Output the [x, y] coordinate of the center of the cell containing the given text.  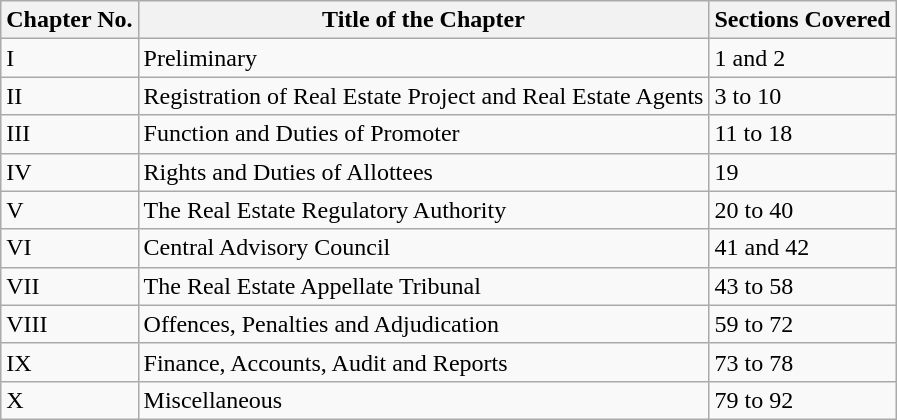
41 and 42 [802, 248]
VI [70, 248]
43 to 58 [802, 286]
Sections Covered [802, 20]
VII [70, 286]
Central Advisory Council [424, 248]
11 to 18 [802, 134]
Chapter No. [70, 20]
Rights and Duties of Allottees [424, 172]
IV [70, 172]
VIII [70, 324]
79 to 92 [802, 400]
Registration of Real Estate Project and Real Estate Agents [424, 96]
19 [802, 172]
Preliminary [424, 58]
V [70, 210]
X [70, 400]
The Real Estate Appellate Tribunal [424, 286]
Offences, Penalties and Adjudication [424, 324]
1 and 2 [802, 58]
Title of the Chapter [424, 20]
Finance, Accounts, Audit and Reports [424, 362]
3 to 10 [802, 96]
73 to 78 [802, 362]
20 to 40 [802, 210]
The Real Estate Regulatory Authority [424, 210]
Function and Duties of Promoter [424, 134]
59 to 72 [802, 324]
II [70, 96]
Miscellaneous [424, 400]
III [70, 134]
IX [70, 362]
I [70, 58]
